Return (x, y) of the center of cell containing provided text 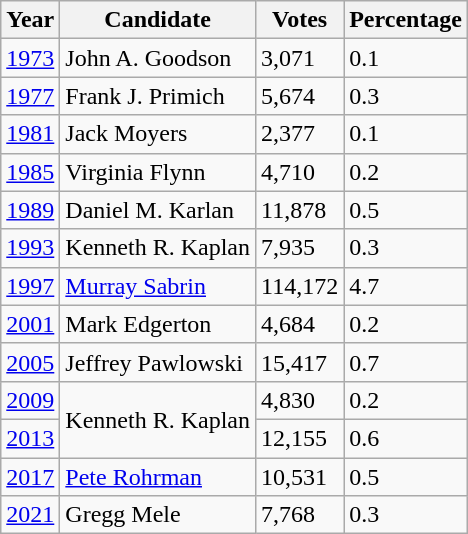
Daniel M. Karlan (158, 210)
Murray Sabrin (158, 286)
0.6 (406, 438)
3,071 (299, 58)
5,674 (299, 96)
Candidate (158, 20)
2017 (30, 477)
11,878 (299, 210)
10,531 (299, 477)
4.7 (406, 286)
1973 (30, 58)
114,172 (299, 286)
Pete Rohrman (158, 477)
2005 (30, 362)
1993 (30, 248)
Year (30, 20)
7,935 (299, 248)
1977 (30, 96)
2021 (30, 515)
Gregg Mele (158, 515)
Jeffrey Pawlowski (158, 362)
1997 (30, 286)
Percentage (406, 20)
Jack Moyers (158, 134)
4,684 (299, 324)
2001 (30, 324)
1989 (30, 210)
Frank J. Primich (158, 96)
4,830 (299, 400)
0.7 (406, 362)
2009 (30, 400)
1981 (30, 134)
Virginia Flynn (158, 172)
4,710 (299, 172)
12,155 (299, 438)
John A. Goodson (158, 58)
15,417 (299, 362)
2,377 (299, 134)
Mark Edgerton (158, 324)
7,768 (299, 515)
1985 (30, 172)
Votes (299, 20)
2013 (30, 438)
